Return the (X, Y) coordinate for the center point of the cell that contains the specified text.  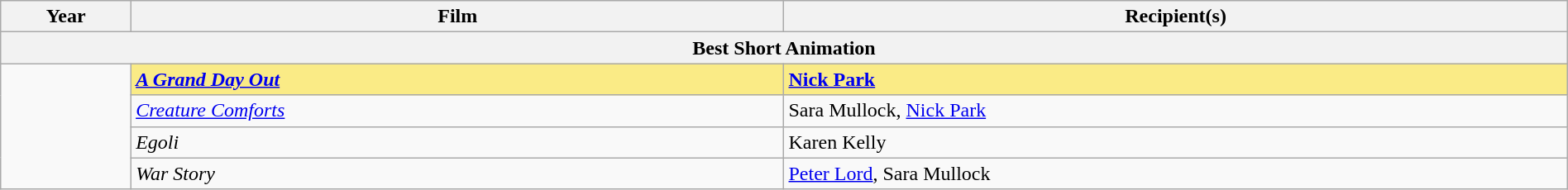
War Story (458, 173)
Peter Lord, Sara Mullock (1176, 173)
Year (66, 17)
Best Short Animation (784, 48)
Karen Kelly (1176, 142)
Film (458, 17)
Recipient(s) (1176, 17)
Nick Park (1176, 79)
Sara Mullock, Nick Park (1176, 111)
A Grand Day Out (458, 79)
Creature Comforts (458, 111)
Egoli (458, 142)
